Return the (X, Y) coordinate for the center point of the cell that contains the specified text.  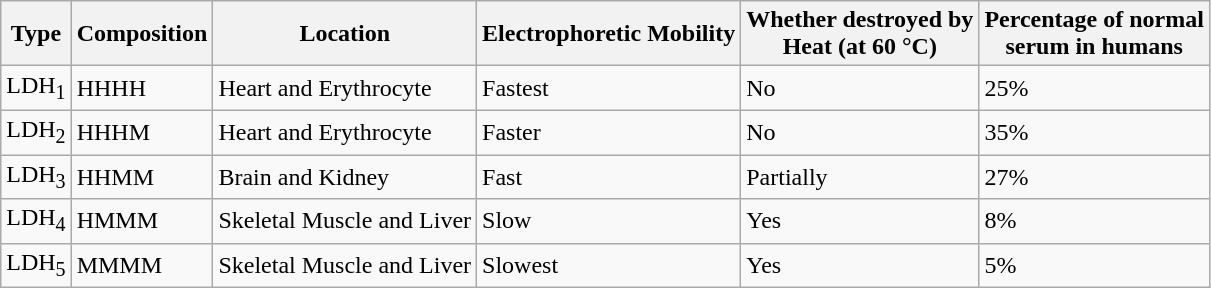
27% (1094, 176)
LDH4 (36, 221)
Slowest (609, 265)
Percentage of normalserum in humans (1094, 34)
Slow (609, 221)
Fastest (609, 88)
HMMM (142, 221)
Whether destroyed byHeat (at 60 °C) (860, 34)
LDH2 (36, 132)
LDH1 (36, 88)
MMMM (142, 265)
Location (345, 34)
LDH3 (36, 176)
25% (1094, 88)
Composition (142, 34)
HHHM (142, 132)
Type (36, 34)
5% (1094, 265)
Fast (609, 176)
HHHH (142, 88)
35% (1094, 132)
LDH5 (36, 265)
8% (1094, 221)
Faster (609, 132)
Partially (860, 176)
Brain and Kidney (345, 176)
HHMM (142, 176)
Electrophoretic Mobility (609, 34)
